Locate the cell with the specified text and output its [X, Y] center coordinate. 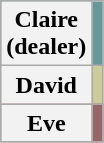
Eve [46, 123]
David [46, 85]
Claire(dealer) [46, 34]
